Scan for the cell matching the given text and deliver its (x, y) coordinate at center. 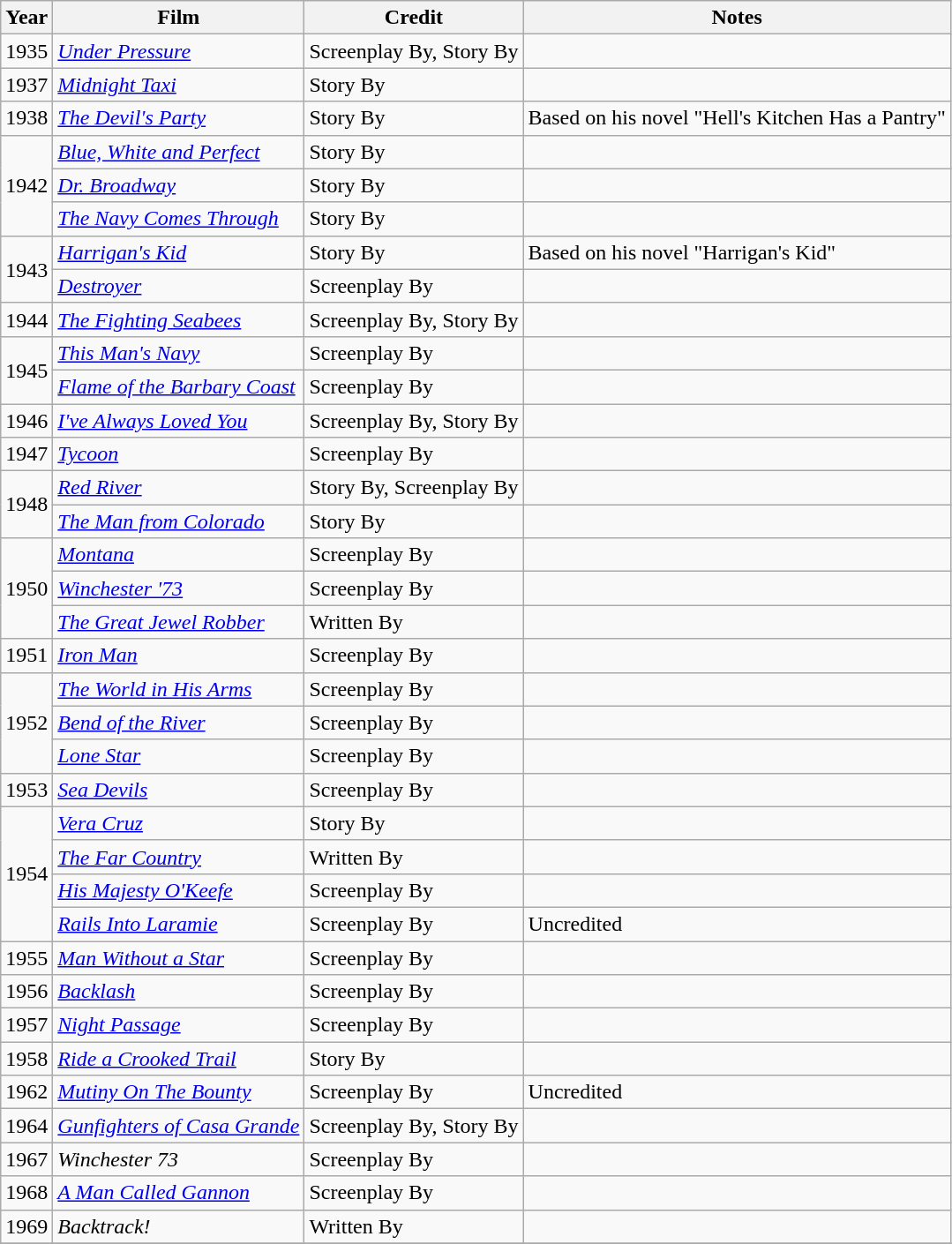
Film (178, 18)
1943 (26, 269)
1937 (26, 85)
1954 (26, 873)
The Devil's Party (178, 118)
1968 (26, 1193)
Rails Into Laramie (178, 924)
Sea Devils (178, 790)
Midnight Taxi (178, 85)
A Man Called Gannon (178, 1193)
Backtrack! (178, 1226)
Based on his novel "Harrigan's Kid" (737, 252)
The Far Country (178, 857)
1953 (26, 790)
1958 (26, 1059)
Winchester '73 (178, 588)
Harrigan's Kid (178, 252)
Under Pressure (178, 51)
Notes (737, 18)
Iron Man (178, 656)
Blue, White and Perfect (178, 152)
The Man from Colorado (178, 521)
The Navy Comes Through (178, 219)
The Fighting Seabees (178, 319)
Vera Cruz (178, 823)
Gunfighters of Casa Grande (178, 1126)
Based on his novel "Hell's Kitchen Has a Pantry" (737, 118)
Flame of the Barbary Coast (178, 386)
1948 (26, 505)
1944 (26, 319)
1956 (26, 992)
Winchester 73 (178, 1159)
1964 (26, 1126)
Ride a Crooked Trail (178, 1059)
Story By, Screenplay By (414, 488)
1962 (26, 1092)
Credit (414, 18)
Backlash (178, 992)
1952 (26, 723)
1950 (26, 588)
1969 (26, 1226)
1947 (26, 454)
Night Passage (178, 1025)
This Man's Navy (178, 353)
1942 (26, 185)
I've Always Loved You (178, 421)
Mutiny On The Bounty (178, 1092)
Lone Star (178, 756)
1955 (26, 957)
Destroyer (178, 286)
1957 (26, 1025)
His Majesty O'Keefe (178, 890)
1938 (26, 118)
1951 (26, 656)
Year (26, 18)
1935 (26, 51)
1946 (26, 421)
The World in His Arms (178, 689)
Bend of the River (178, 723)
The Great Jewel Robber (178, 622)
Red River (178, 488)
Montana (178, 555)
1945 (26, 370)
Tycoon (178, 454)
Dr. Broadway (178, 185)
1967 (26, 1159)
Man Without a Star (178, 957)
